Pinpoint the cell where the given text exists, returning its [x, y] midpoint coordinate. 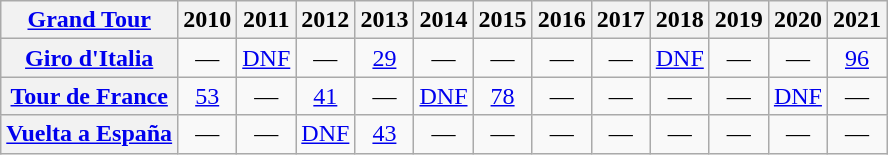
2017 [620, 20]
2010 [208, 20]
2014 [444, 20]
2020 [798, 20]
Tour de France [90, 96]
2016 [562, 20]
2015 [502, 20]
29 [384, 58]
Giro d'Italia [90, 58]
53 [208, 96]
2012 [326, 20]
41 [326, 96]
2021 [856, 20]
2013 [384, 20]
2018 [680, 20]
43 [384, 134]
2011 [266, 20]
Grand Tour [90, 20]
2019 [738, 20]
78 [502, 96]
Vuelta a España [90, 134]
96 [856, 58]
